For the text-containing cell, return its midpoint in (X, Y) coordinate format. 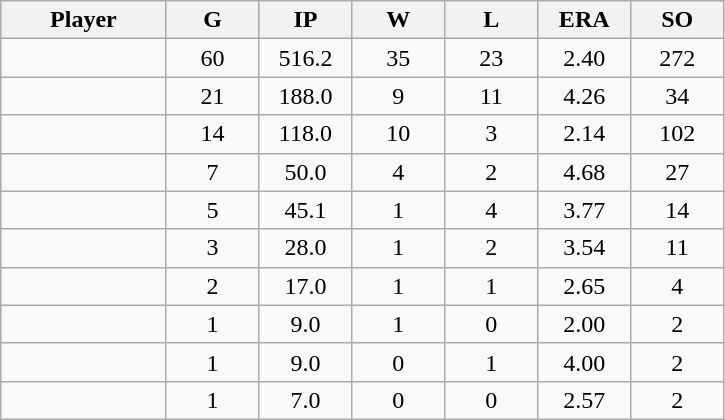
118.0 (306, 134)
4.00 (584, 362)
28.0 (306, 248)
102 (678, 134)
272 (678, 58)
2.40 (584, 58)
27 (678, 172)
23 (492, 58)
2.00 (584, 324)
21 (212, 96)
7 (212, 172)
34 (678, 96)
5 (212, 210)
ERA (584, 20)
L (492, 20)
2.14 (584, 134)
3.77 (584, 210)
45.1 (306, 210)
SO (678, 20)
17.0 (306, 286)
35 (398, 58)
4.68 (584, 172)
50.0 (306, 172)
2.57 (584, 400)
516.2 (306, 58)
3.54 (584, 248)
188.0 (306, 96)
60 (212, 58)
W (398, 20)
G (212, 20)
IP (306, 20)
2.65 (584, 286)
4.26 (584, 96)
9 (398, 96)
7.0 (306, 400)
10 (398, 134)
Player (84, 20)
